Return [x, y] of the center of cell containing provided text 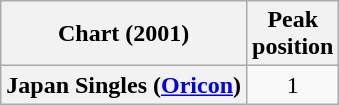
1 [293, 85]
Japan Singles (Oricon) [124, 85]
Chart (2001) [124, 34]
Peakposition [293, 34]
